Return (X, Y) of the center of cell containing provided text 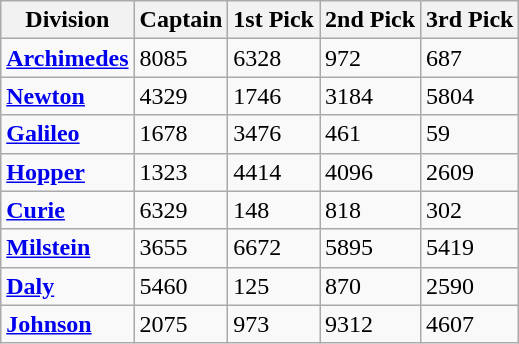
5460 (181, 286)
1746 (274, 96)
972 (370, 58)
4096 (370, 172)
2609 (470, 172)
818 (370, 210)
5419 (470, 248)
687 (470, 58)
973 (274, 324)
5804 (470, 96)
4607 (470, 324)
148 (274, 210)
Hopper (68, 172)
Newton (68, 96)
2nd Pick (370, 20)
125 (274, 286)
Johnson (68, 324)
Milstein (68, 248)
Archimedes (68, 58)
9312 (370, 324)
Galileo (68, 134)
4329 (181, 96)
2075 (181, 324)
Captain (181, 20)
8085 (181, 58)
3476 (274, 134)
Daly (68, 286)
461 (370, 134)
2590 (470, 286)
Curie (68, 210)
6672 (274, 248)
3184 (370, 96)
6328 (274, 58)
302 (470, 210)
3rd Pick (470, 20)
4414 (274, 172)
6329 (181, 210)
59 (470, 134)
1323 (181, 172)
1st Pick (274, 20)
Division (68, 20)
3655 (181, 248)
1678 (181, 134)
870 (370, 286)
5895 (370, 248)
